Determine the [X, Y] coordinate at the center of the cell enclosing the given text.  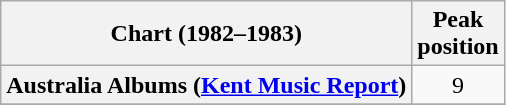
Chart (1982–1983) [206, 34]
9 [458, 85]
Australia Albums (Kent Music Report) [206, 85]
Peakposition [458, 34]
